From the cell containing the given text, extract its center point as (x, y) coordinate. 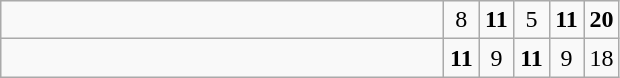
5 (532, 20)
18 (602, 58)
8 (462, 20)
20 (602, 20)
